Provide the [X, Y] coordinate of the cell's center where the given text is located.  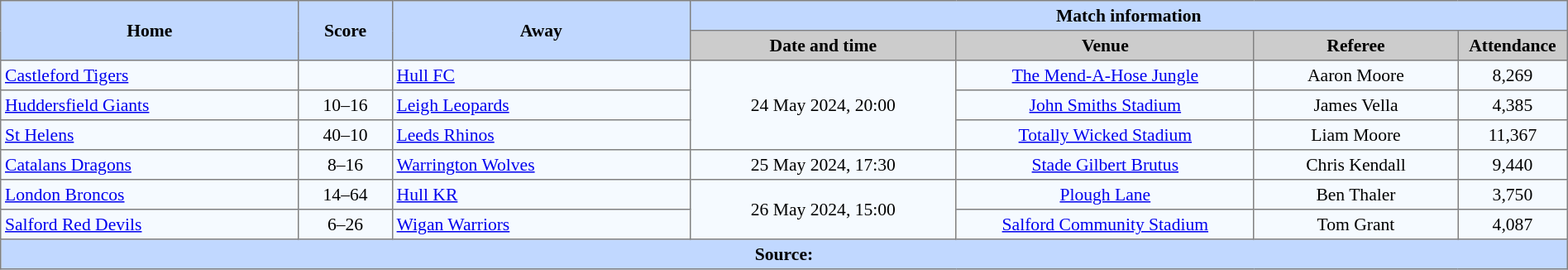
Plough Lane [1105, 195]
Catalans Dragons [150, 165]
Attendance [1513, 46]
Date and time [823, 46]
Home [150, 31]
8–16 [346, 165]
Referee [1355, 46]
4,087 [1513, 224]
Hull KR [541, 195]
Tom Grant [1355, 224]
Hull FC [541, 75]
6–26 [346, 224]
10–16 [346, 105]
Leigh Leopards [541, 105]
Huddersfield Giants [150, 105]
Match information [1128, 16]
Source: [784, 254]
London Broncos [150, 195]
11,367 [1513, 135]
Castleford Tigers [150, 75]
Aaron Moore [1355, 75]
Score [346, 31]
Salford Community Stadium [1105, 224]
4,385 [1513, 105]
The Mend-A-Hose Jungle [1105, 75]
Chris Kendall [1355, 165]
8,269 [1513, 75]
Ben Thaler [1355, 195]
25 May 2024, 17:30 [823, 165]
James Vella [1355, 105]
9,440 [1513, 165]
John Smiths Stadium [1105, 105]
Away [541, 31]
Salford Red Devils [150, 224]
24 May 2024, 20:00 [823, 105]
Leeds Rhinos [541, 135]
Warrington Wolves [541, 165]
St Helens [150, 135]
26 May 2024, 15:00 [823, 210]
Wigan Warriors [541, 224]
Liam Moore [1355, 135]
3,750 [1513, 195]
Totally Wicked Stadium [1105, 135]
Stade Gilbert Brutus [1105, 165]
Venue [1105, 46]
14–64 [346, 195]
40–10 [346, 135]
